Identify which cell holds the provided text, then report its [x, y] central coordinate. 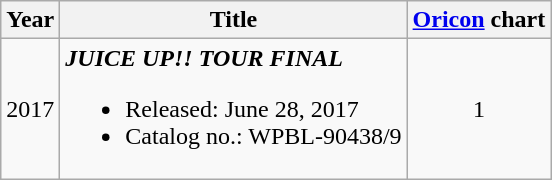
2017 [30, 109]
1 [479, 109]
JUICE UP!! TOUR FINALReleased: June 28, 2017Catalog no.: WPBL-90438/9 [234, 109]
Oricon chart [479, 20]
Title [234, 20]
Year [30, 20]
